Find where the given text appears and provide that cell's center as [X, Y] coordinate. 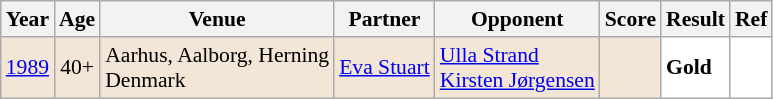
Aarhus, Aalborg, Herning Denmark [217, 68]
Opponent [518, 19]
Gold [696, 68]
Partner [384, 19]
1989 [28, 68]
Ref [751, 19]
Score [630, 19]
Year [28, 19]
Venue [217, 19]
40+ [77, 68]
Age [77, 19]
Eva Stuart [384, 68]
Ulla Strand Kirsten Jørgensen [518, 68]
Result [696, 19]
